Find where the given text appears and provide that cell's center as (X, Y) coordinate. 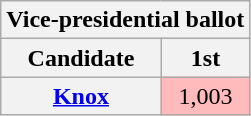
Candidate (81, 58)
Vice-presidential ballot (126, 20)
1st (206, 58)
Knox (81, 96)
1,003 (206, 96)
